Locate the cell with the specified text and output its [X, Y] center coordinate. 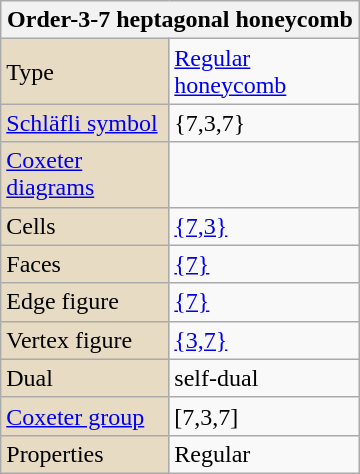
Dual [85, 378]
[7,3,7] [264, 416]
Coxeter diagrams [85, 174]
{7,3} [264, 226]
Order-3-7 heptagonal honeycomb [180, 20]
Schläfli symbol [85, 123]
{7,3,7} [264, 123]
Regular honeycomb [264, 72]
Type [85, 72]
Faces [85, 264]
Edge figure [85, 302]
Regular [264, 454]
{3,7} [264, 340]
self-dual [264, 378]
Coxeter group [85, 416]
Properties [85, 454]
Vertex figure [85, 340]
Cells [85, 226]
